Detect which cell encompasses the target text, then output its (x, y) center coordinate. 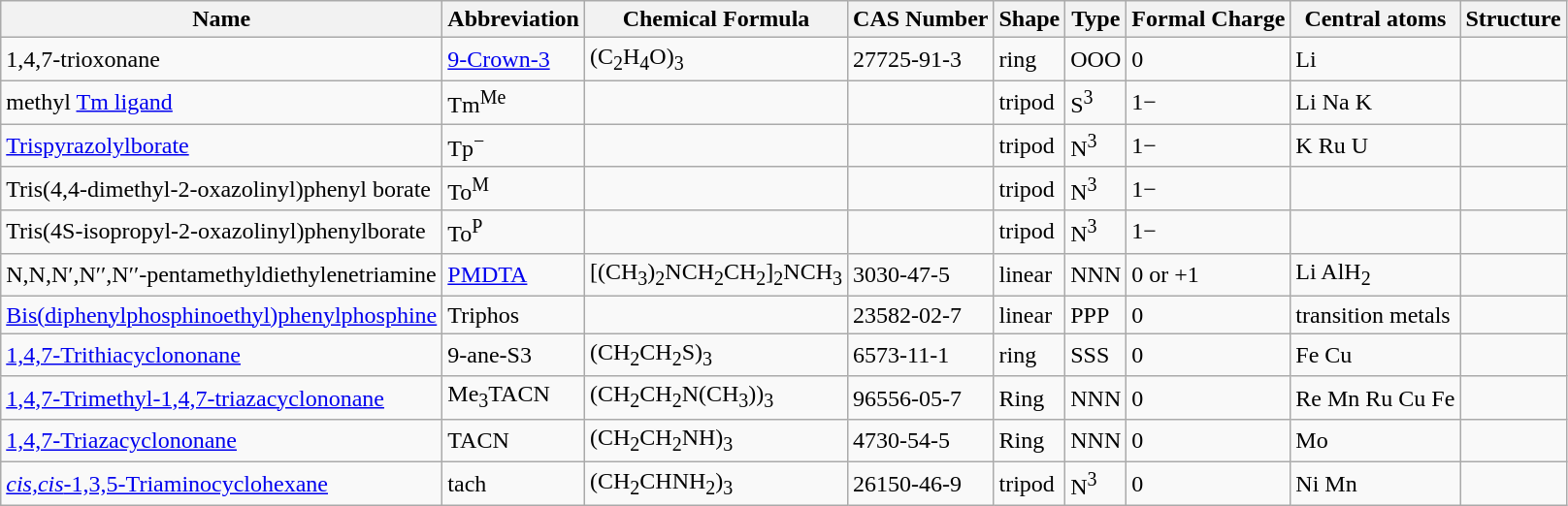
96556-05-7 (921, 397)
6573-11-1 (921, 355)
PPP (1096, 315)
[(CH3)2NCH2CH2]2NCH3 (716, 274)
26150-46-9 (921, 485)
N,N,N′,N′′,N′′-pentamethyldiethylenetriamine (221, 274)
K Ru U (1376, 145)
SSS (1096, 355)
0 or +1 (1209, 274)
(CH2CHNH2)3 (716, 485)
Type (1096, 19)
Tris(4,4-dimethyl-2-oxazolinyl)phenyl borate (221, 188)
1,4,7-trioxonane (221, 59)
(CH2CH2N(CH3))3 (716, 397)
9-Crown-3 (514, 59)
Structure (1514, 19)
Abbreviation (514, 19)
Tp− (514, 145)
S3 (1096, 103)
Shape (1029, 19)
Fe Cu (1376, 355)
4730-54-5 (921, 440)
tach (514, 485)
Name (221, 19)
Formal Charge (1209, 19)
Li AlH2 (1376, 274)
OOO (1096, 59)
Li (1376, 59)
Mo (1376, 440)
1,4,7-Trimethyl-1,4,7-triazacyclononane (221, 397)
Tris(4S-isopropyl-2-oxazolinyl)phenylborate (221, 233)
3030-47-5 (921, 274)
1,4,7-Triazacyclononane (221, 440)
ToP (514, 233)
Trispyrazolylborate (221, 145)
(C2H4O)3 (716, 59)
Ni Mn (1376, 485)
cis,cis-1,3,5-Triaminocyclohexane (221, 485)
transition metals (1376, 315)
ToM (514, 188)
CAS Number (921, 19)
Central atoms (1376, 19)
Re Mn Ru Cu Fe (1376, 397)
TmMe (514, 103)
(CH2CH2S)3 (716, 355)
Bis(diphenylphosphinoethyl)phenylphosphine (221, 315)
Li Na K (1376, 103)
Triphos (514, 315)
Chemical Formula (716, 19)
PMDTA (514, 274)
1,4,7-Trithiacyclononane (221, 355)
Me3TACN (514, 397)
27725-91-3 (921, 59)
(CH2CH2NH)3 (716, 440)
methyl Tm ligand (221, 103)
9-ane-S3 (514, 355)
23582-02-7 (921, 315)
TACN (514, 440)
